Capture the cell that displays the provided text and extract its (X, Y) central coordinate. 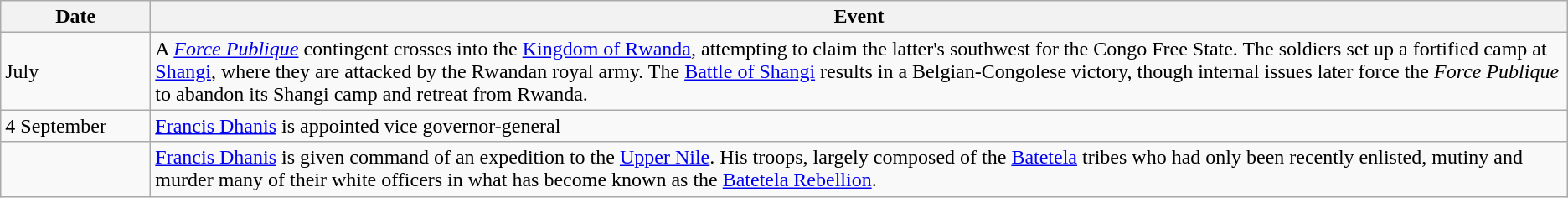
July (75, 71)
Event (859, 17)
4 September (75, 126)
Date (75, 17)
Francis Dhanis is appointed vice governor-general (859, 126)
